Scan for the cell matching the given text and deliver its [X, Y] coordinate at center. 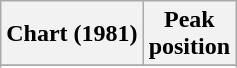
Peakposition [189, 34]
Chart (1981) [72, 34]
